Capture the cell that displays the provided text and extract its (x, y) central coordinate. 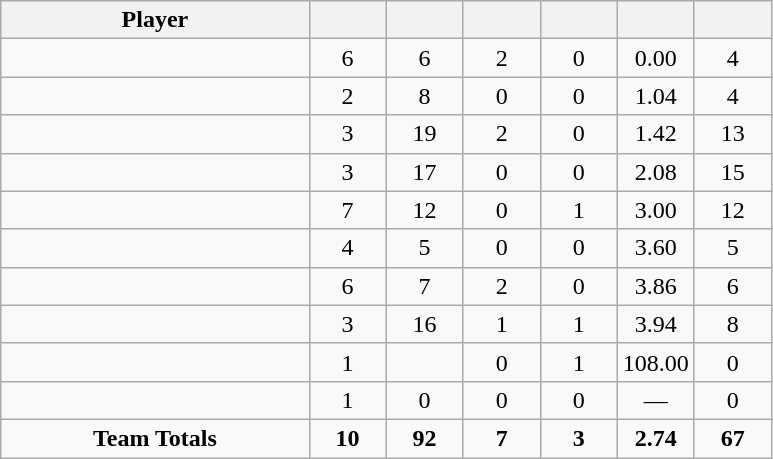
10 (348, 438)
3.60 (656, 248)
67 (732, 438)
2.08 (656, 172)
Team Totals (155, 438)
— (656, 400)
92 (424, 438)
108.00 (656, 362)
17 (424, 172)
Player (155, 20)
1.04 (656, 96)
2.74 (656, 438)
15 (732, 172)
3.00 (656, 210)
3.86 (656, 286)
13 (732, 134)
1.42 (656, 134)
16 (424, 324)
3.94 (656, 324)
0.00 (656, 58)
19 (424, 134)
